Pinpoint the cell where the given text exists, returning its [x, y] midpoint coordinate. 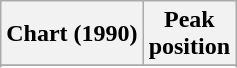
Chart (1990) [72, 34]
Peakposition [189, 34]
